Scan for the cell matching the given text and deliver its [x, y] coordinate at center. 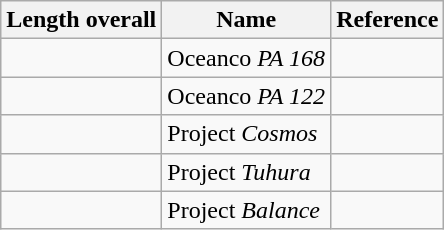
Name [246, 20]
Project Balance [246, 210]
Project Tuhura [246, 172]
Oceanco PA 168 [246, 58]
Oceanco PA 122 [246, 96]
Reference [388, 20]
Length overall [82, 20]
Project Cosmos [246, 134]
